Pinpoint the cell where the given text exists, returning its [X, Y] midpoint coordinate. 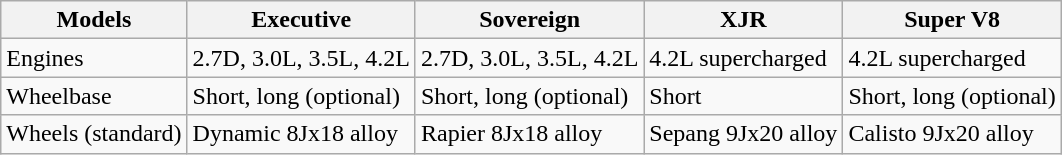
Dynamic 8Jx18 alloy [301, 134]
Rapier 8Jx18 alloy [529, 134]
Models [94, 20]
Calisto 9Jx20 alloy [952, 134]
Executive [301, 20]
Short [744, 96]
Sepang 9Jx20 alloy [744, 134]
Wheels (standard) [94, 134]
Wheelbase [94, 96]
XJR [744, 20]
Sovereign [529, 20]
Engines [94, 58]
Super V8 [952, 20]
